Scan for the cell matching the given text and deliver its [x, y] coordinate at center. 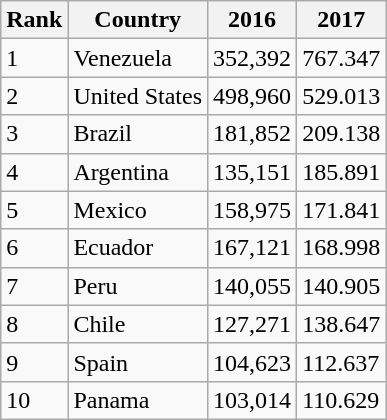
112.637 [342, 362]
140,055 [252, 286]
3 [34, 134]
Rank [34, 20]
Ecuador [138, 248]
167,121 [252, 248]
209.138 [342, 134]
Mexico [138, 210]
158,975 [252, 210]
140.905 [342, 286]
4 [34, 172]
138.647 [342, 324]
103,014 [252, 400]
Peru [138, 286]
2016 [252, 20]
6 [34, 248]
767.347 [342, 58]
104,623 [252, 362]
Panama [138, 400]
2 [34, 96]
127,271 [252, 324]
2017 [342, 20]
498,960 [252, 96]
529.013 [342, 96]
1 [34, 58]
United States [138, 96]
110.629 [342, 400]
Chile [138, 324]
Brazil [138, 134]
10 [34, 400]
181,852 [252, 134]
171.841 [342, 210]
Country [138, 20]
8 [34, 324]
9 [34, 362]
Venezuela [138, 58]
185.891 [342, 172]
Spain [138, 362]
168.998 [342, 248]
Argentina [138, 172]
7 [34, 286]
352,392 [252, 58]
5 [34, 210]
135,151 [252, 172]
